Capture the cell that displays the provided text and extract its [X, Y] central coordinate. 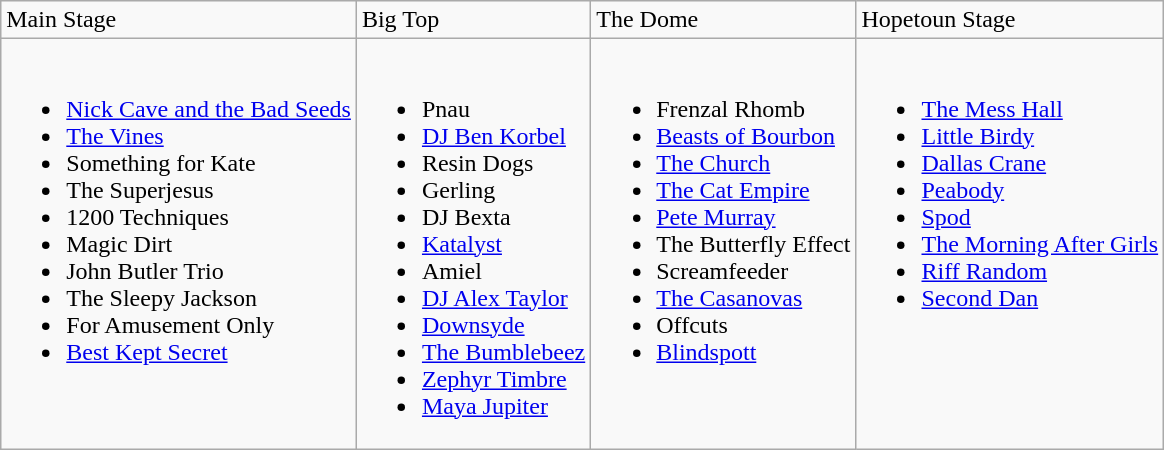
Big Top [473, 20]
Main Stage [179, 20]
PnauDJ Ben KorbelResin DogsGerlingDJ BextaKatalystAmielDJ Alex TaylorDownsydeThe BumblebeezZephyr TimbreMaya Jupiter [473, 244]
The Mess HallLittle BirdyDallas CranePeabodySpodThe Morning After GirlsRiff RandomSecond Dan [1010, 244]
Hopetoun Stage [1010, 20]
The Dome [724, 20]
Frenzal RhombBeasts of BourbonThe ChurchThe Cat EmpirePete MurrayThe Butterfly EffectScreamfeederThe CasanovasOffcutsBlindspott [724, 244]
